For the text-containing cell, return its midpoint in [x, y] coordinate format. 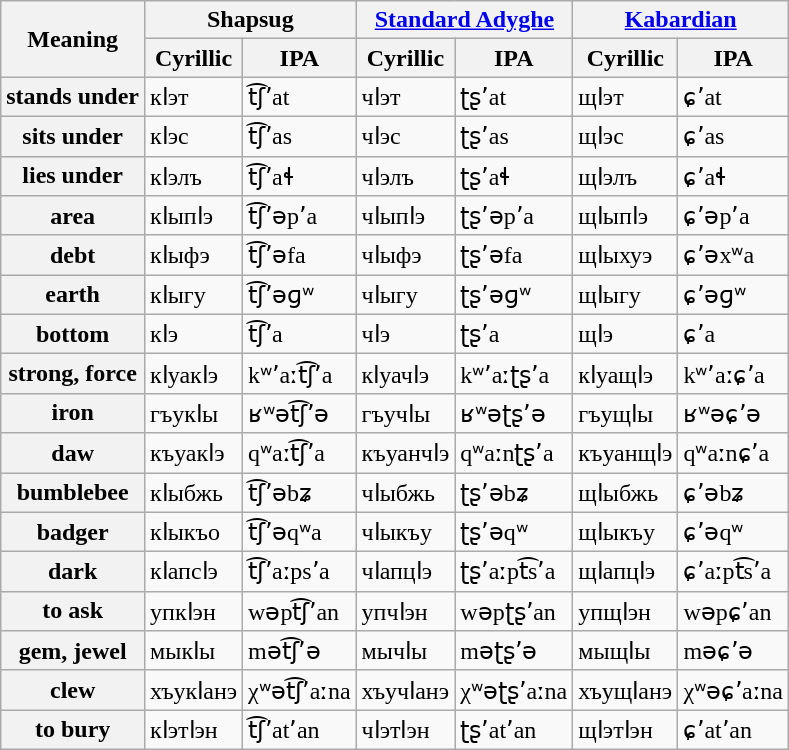
iron [73, 413]
чӏыгу [406, 295]
wəpt͡ʃʼan [300, 611]
щӏапцӏэ [626, 572]
чӏапцӏэ [406, 572]
чӏэлъ [406, 176]
ʈʂʼəfa [514, 255]
ɕʼaːpt͡sʼa [734, 572]
гъущӏы [626, 413]
t͡ʃʼəpʼa [300, 216]
щӏэлъ [626, 176]
ʈʂʼatʼan [514, 730]
щӏэс [626, 136]
кӏыпӏэ [194, 216]
ɕʼəɡʷ [734, 295]
ʈʂʼat [514, 97]
ʁʷət͡ʃʼə [300, 413]
чӏэс [406, 136]
ʈʂʼəbʑ [514, 492]
wəpʈʂʼan [514, 611]
мычӏы [406, 651]
кӏэт [194, 97]
чӏыкъу [406, 532]
kʷʼaːʈʂʼa [514, 374]
Meaning [73, 39]
t͡ʃʼaɬ [300, 176]
мыщӏы [626, 651]
clew [73, 690]
lies under [73, 176]
ʁʷəʈʂʼə [514, 413]
кӏэс [194, 136]
ʈʂʼəqʷ [514, 532]
щӏыхуэ [626, 255]
t͡ʃʼəfa [300, 255]
хъущӏанэ [626, 690]
qʷaːnʈʂʼa [514, 453]
t͡ʃʼəqʷa [300, 532]
упчӏэн [406, 611]
mət͡ʃʼə [300, 651]
щӏыкъу [626, 532]
ʁʷəɕʼə [734, 413]
кӏэлъ [194, 176]
щӏэт [626, 97]
t͡ʃʼas [300, 136]
qʷaːt͡ʃʼa [300, 453]
Standard Adyghe [464, 20]
щӏэ [626, 334]
гъукӏы [194, 413]
щӏыгу [626, 295]
ɕʼaɬ [734, 176]
stands under [73, 97]
area [73, 216]
кӏапсӏэ [194, 572]
ɕʼəbʑ [734, 492]
earth [73, 295]
t͡ʃʼatʼan [300, 730]
кӏыфэ [194, 255]
debt [73, 255]
ɕʼəqʷ [734, 532]
ɕʼas [734, 136]
qʷaːnɕʼa [734, 453]
чӏэ [406, 334]
bumblebee [73, 492]
ɕʼa [734, 334]
упщӏэн [626, 611]
чӏыбжь [406, 492]
badger [73, 532]
ɕʼatʼan [734, 730]
kʷʼaːɕʼa [734, 374]
Kabardian [681, 20]
ʈʂʼa [514, 334]
кӏыбжь [194, 492]
ɕʼəxʷa [734, 255]
məɕʼə [734, 651]
kʷʼaːt͡ʃʼa [300, 374]
t͡ʃʼəbʑ [300, 492]
чӏыфэ [406, 255]
gem, jewel [73, 651]
məʈʂʼə [514, 651]
sits under [73, 136]
dark [73, 572]
ʈʂʼəpʼa [514, 216]
t͡ʃʼa [300, 334]
чӏэт [406, 97]
ɕʼəpʼa [734, 216]
щӏыбжь [626, 492]
кӏыгу [194, 295]
кӏэтӏэн [194, 730]
χʷəɕʼaːna [734, 690]
strong, force [73, 374]
to bury [73, 730]
щӏыпӏэ [626, 216]
Shapsug [251, 20]
t͡ʃʼəɡʷ [300, 295]
щӏэтӏэн [626, 730]
мыкӏы [194, 651]
хъучӏанэ [406, 690]
χʷət͡ʃʼaːna [300, 690]
t͡ʃʼaːpsʼa [300, 572]
ʈʂʼəɡʷ [514, 295]
ʈʂʼaɬ [514, 176]
ɕʼat [734, 97]
кӏуачӏэ [406, 374]
χʷəʈʂʼaːna [514, 690]
упкӏэн [194, 611]
to ask [73, 611]
къуакӏэ [194, 453]
чӏэтӏэн [406, 730]
кӏыкъо [194, 532]
wəpɕʼan [734, 611]
кӏуакӏэ [194, 374]
чӏыпӏэ [406, 216]
ʈʂʼaːpt͡sʼa [514, 572]
daw [73, 453]
кӏэ [194, 334]
хъукӏанэ [194, 690]
гъучӏы [406, 413]
къуанчӏэ [406, 453]
bottom [73, 334]
кӏуащӏэ [626, 374]
ʈʂʼas [514, 136]
къуанщӏэ [626, 453]
t͡ʃʼat [300, 97]
